Output the [x, y] coordinate of the center of the cell containing the given text.  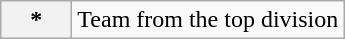
Team from the top division [208, 20]
* [36, 20]
